Locate the cell with the specified text and output its (X, Y) center coordinate. 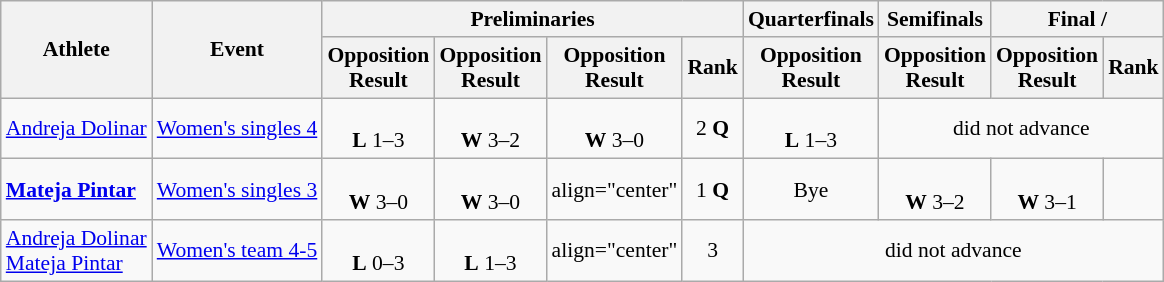
1 Q (712, 190)
Bye (811, 190)
2 Q (712, 128)
Athlete (76, 50)
L 0–3 (378, 250)
Women's singles 4 (238, 128)
Andreja Dolinar Mateja Pintar (76, 250)
Mateja Pintar (76, 190)
Andreja Dolinar (76, 128)
Preliminaries (532, 19)
Quarterfinals (811, 19)
3 (712, 250)
Semifinals (935, 19)
Event (238, 50)
Final / (1078, 19)
W 3–1 (1047, 190)
Women's singles 3 (238, 190)
Women's team 4-5 (238, 250)
